Determine the (x, y) coordinate at the center of the cell enclosing the given text.  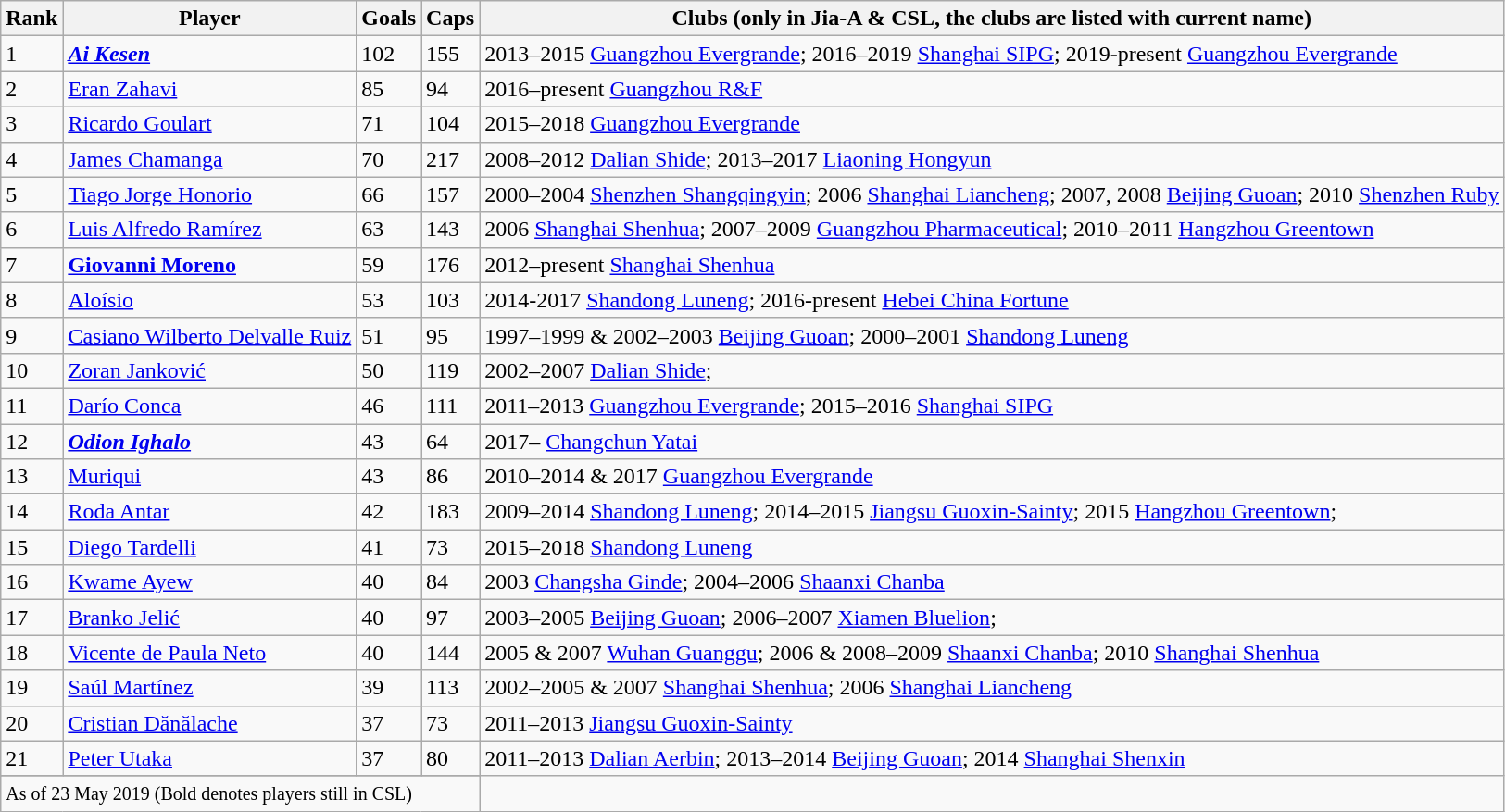
104 (450, 124)
Casiano Wilberto Delvalle Ruiz (209, 335)
85 (389, 89)
6 (31, 230)
James Chamanga (209, 159)
2014-2017 Shandong Luneng; 2016-present Hebei China Fortune (992, 300)
2011–2013 Dalian Aerbin; 2013–2014 Beijing Guoan; 2014 Shanghai Shenxin (992, 758)
70 (389, 159)
Saúl Martínez (209, 688)
12 (31, 442)
80 (450, 758)
143 (450, 230)
14 (31, 512)
13 (31, 477)
2011–2013 Guangzhou Evergrande; 2015–2016 Shanghai SIPG (992, 406)
2009–2014 Shandong Luneng; 2014–2015 Jiangsu Guoxin-Sainty; 2015 Hangzhou Greentown; (992, 512)
2013–2015 Guangzhou Evergrande; 2016–2019 Shanghai SIPG; 2019-present Guangzhou Evergrande (992, 54)
3 (31, 124)
Rank (31, 19)
103 (450, 300)
50 (389, 370)
Ricardo Goulart (209, 124)
2006 Shanghai Shenhua; 2007–2009 Guangzhou Pharmaceutical; 2010–2011 Hangzhou Greentown (992, 230)
Aloísio (209, 300)
119 (450, 370)
86 (450, 477)
2010–2014 & 2017 Guangzhou Evergrande (992, 477)
183 (450, 512)
11 (31, 406)
94 (450, 89)
2015–2018 Shandong Luneng (992, 547)
15 (31, 547)
95 (450, 335)
Darío Conca (209, 406)
2 (31, 89)
10 (31, 370)
Zoran Janković (209, 370)
111 (450, 406)
2012–present Shanghai Shenhua (992, 265)
2000–2004 Shenzhen Shangqingyin; 2006 Shanghai Liancheng; 2007, 2008 Beijing Guoan; 2010 Shenzhen Ruby (992, 194)
Vicente de Paula Neto (209, 653)
Peter Utaka (209, 758)
71 (389, 124)
53 (389, 300)
Caps (450, 19)
2002–2007 Dalian Shide; (992, 370)
46 (389, 406)
113 (450, 688)
2008–2012 Dalian Shide; 2013–2017 Liaoning Hongyun (992, 159)
Giovanni Moreno (209, 265)
Diego Tardelli (209, 547)
155 (450, 54)
176 (450, 265)
66 (389, 194)
Ai Kesen (209, 54)
16 (31, 582)
2003–2005 Beijing Guoan; 2006–2007 Xiamen Bluelion; (992, 618)
64 (450, 442)
144 (450, 653)
Cristian Dănălache (209, 723)
Clubs (only in Jia-A & CSL, the clubs are listed with current name) (992, 19)
Kwame Ayew (209, 582)
7 (31, 265)
Branko Jelić (209, 618)
84 (450, 582)
17 (31, 618)
Muriqui (209, 477)
2011–2013 Jiangsu Guoxin-Sainty (992, 723)
8 (31, 300)
2017– Changchun Yatai (992, 442)
157 (450, 194)
Player (209, 19)
42 (389, 512)
Roda Antar (209, 512)
Tiago Jorge Honorio (209, 194)
1997–1999 & 2002–2003 Beijing Guoan; 2000–2001 Shandong Luneng (992, 335)
4 (31, 159)
Odion Ighalo (209, 442)
2003 Changsha Ginde; 2004–2006 Shaanxi Chanba (992, 582)
59 (389, 265)
Eran Zahavi (209, 89)
20 (31, 723)
Goals (389, 19)
21 (31, 758)
39 (389, 688)
2005 & 2007 Wuhan Guanggu; 2006 & 2008–2009 Shaanxi Chanba; 2010 Shanghai Shenhua (992, 653)
1 (31, 54)
217 (450, 159)
9 (31, 335)
102 (389, 54)
As of 23 May 2019 (Bold denotes players still in CSL) (241, 793)
41 (389, 547)
18 (31, 653)
2016–present Guangzhou R&F (992, 89)
19 (31, 688)
5 (31, 194)
2015–2018 Guangzhou Evergrande (992, 124)
63 (389, 230)
Luis Alfredo Ramírez (209, 230)
2002–2005 & 2007 Shanghai Shenhua; 2006 Shanghai Liancheng (992, 688)
51 (389, 335)
97 (450, 618)
